Identify which cell holds the provided text, then report its (X, Y) central coordinate. 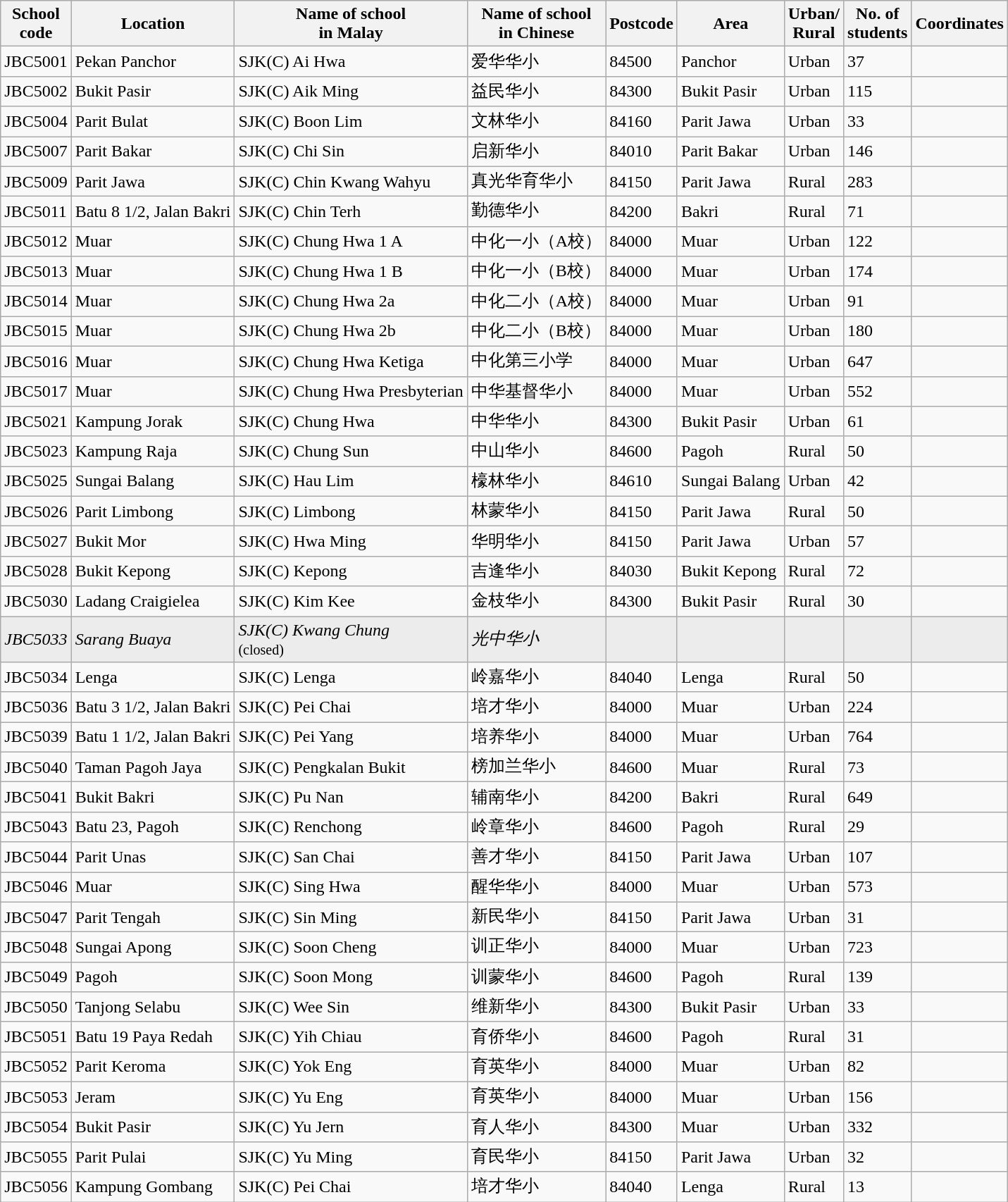
JBC5047 (36, 917)
Jeram (153, 1096)
JBC5011 (36, 211)
Name of schoolin Malay (351, 24)
180 (878, 331)
启新华小 (536, 152)
JBC5001 (36, 62)
中山华小 (536, 451)
174 (878, 272)
林蒙华小 (536, 512)
JBC5027 (36, 541)
SJK(C) Hwa Ming (351, 541)
JBC5039 (36, 737)
Ladang Craigielea (153, 602)
Kampung Gombang (153, 1186)
No. ofstudents (878, 24)
SJK(C) Soon Cheng (351, 947)
SJK(C) Chung Hwa 1 B (351, 272)
Parit Keroma (153, 1067)
Batu 19 Paya Redah (153, 1037)
573 (878, 888)
552 (878, 392)
JBC5013 (36, 272)
SJK(C) Yu Eng (351, 1096)
金枝华小 (536, 602)
JBC5056 (36, 1186)
SJK(C) San Chai (351, 857)
JBC5054 (36, 1127)
育侨华小 (536, 1037)
SJK(C) Ai Hwa (351, 62)
332 (878, 1127)
Parit Limbong (153, 512)
岭嘉华小 (536, 678)
益民华小 (536, 92)
SJK(C) Chin Terh (351, 211)
SJK(C) Chung Hwa 1 A (351, 241)
84610 (642, 482)
13 (878, 1186)
JBC5004 (36, 121)
JBC5002 (36, 92)
Parit Tengah (153, 917)
82 (878, 1067)
122 (878, 241)
84010 (642, 152)
Postcode (642, 24)
91 (878, 302)
JBC5051 (36, 1037)
Sarang Buaya (153, 638)
JBC5030 (36, 602)
Parit Bulat (153, 121)
JBC5036 (36, 707)
32 (878, 1157)
JBC5016 (36, 361)
Batu 23, Pagoh (153, 827)
647 (878, 361)
文林华小 (536, 121)
723 (878, 947)
SJK(C) Kim Kee (351, 602)
JBC5028 (36, 571)
醒华华小 (536, 888)
真光华育华小 (536, 182)
764 (878, 737)
SJK(C) Aik Ming (351, 92)
84030 (642, 571)
SJK(C) Renchong (351, 827)
SJK(C) Chung Hwa 2a (351, 302)
JBC5049 (36, 977)
榜加兰华小 (536, 767)
JBC5009 (36, 182)
84500 (642, 62)
维新华小 (536, 1008)
SJK(C) Sin Ming (351, 917)
Tanjong Selabu (153, 1008)
Sungai Apong (153, 947)
SJK(C) Soon Mong (351, 977)
SJK(C) Chung Hwa (351, 421)
107 (878, 857)
Batu 3 1/2, Jalan Bakri (153, 707)
华明华小 (536, 541)
育人华小 (536, 1127)
649 (878, 798)
84160 (642, 121)
JBC5040 (36, 767)
勤德华小 (536, 211)
中华基督华小 (536, 392)
善才华小 (536, 857)
SJK(C) Yu Jern (351, 1127)
139 (878, 977)
中化二小（A校） (536, 302)
Taman Pagoh Jaya (153, 767)
JBC5015 (36, 331)
SJK(C) Hau Lim (351, 482)
Location (153, 24)
Name of schoolin Chinese (536, 24)
61 (878, 421)
JBC5055 (36, 1157)
JBC5021 (36, 421)
JBC5048 (36, 947)
Schoolcode (36, 24)
29 (878, 827)
中华华小 (536, 421)
训蒙华小 (536, 977)
57 (878, 541)
JBC5014 (36, 302)
Batu 1 1/2, Jalan Bakri (153, 737)
JBC5023 (36, 451)
Kampung Jorak (153, 421)
爱华华小 (536, 62)
JBC5033 (36, 638)
SJK(C) Chin Kwang Wahyu (351, 182)
岭章华小 (536, 827)
JBC5025 (36, 482)
光中华小 (536, 638)
SJK(C) Chung Hwa Presbyterian (351, 392)
中化二小（B校） (536, 331)
JBC5046 (36, 888)
JBC5053 (36, 1096)
SJK(C) Yu Ming (351, 1157)
42 (878, 482)
Urban/Rural (814, 24)
培养华小 (536, 737)
Bukit Bakri (153, 798)
71 (878, 211)
Parit Unas (153, 857)
训正华小 (536, 947)
SJK(C) Pengkalan Bukit (351, 767)
SJK(C) Kwang Chung(closed) (351, 638)
73 (878, 767)
新民华小 (536, 917)
Bukit Mor (153, 541)
156 (878, 1096)
SJK(C) Chung Hwa 2b (351, 331)
Pekan Panchor (153, 62)
JBC5052 (36, 1067)
JBC5007 (36, 152)
檺林华小 (536, 482)
SJK(C) Yok Eng (351, 1067)
224 (878, 707)
JBC5012 (36, 241)
SJK(C) Chi Sin (351, 152)
115 (878, 92)
辅南华小 (536, 798)
中化一小（B校） (536, 272)
Batu 8 1/2, Jalan Bakri (153, 211)
SJK(C) Boon Lim (351, 121)
37 (878, 62)
JBC5017 (36, 392)
JBC5034 (36, 678)
JBC5044 (36, 857)
JBC5043 (36, 827)
JBC5041 (36, 798)
SJK(C) Limbong (351, 512)
Panchor (730, 62)
吉逢华小 (536, 571)
JBC5050 (36, 1008)
283 (878, 182)
育民华小 (536, 1157)
Kampung Raja (153, 451)
JBC5026 (36, 512)
SJK(C) Kepong (351, 571)
SJK(C) Sing Hwa (351, 888)
Area (730, 24)
SJK(C) Lenga (351, 678)
Parit Pulai (153, 1157)
SJK(C) Pu Nan (351, 798)
SJK(C) Yih Chiau (351, 1037)
SJK(C) Pei Yang (351, 737)
Coordinates (959, 24)
30 (878, 602)
SJK(C) Chung Sun (351, 451)
72 (878, 571)
中化一小（A校） (536, 241)
中化第三小学 (536, 361)
SJK(C) Chung Hwa Ketiga (351, 361)
146 (878, 152)
SJK(C) Wee Sin (351, 1008)
